Detect which cell encompasses the target text, then output its (X, Y) center coordinate. 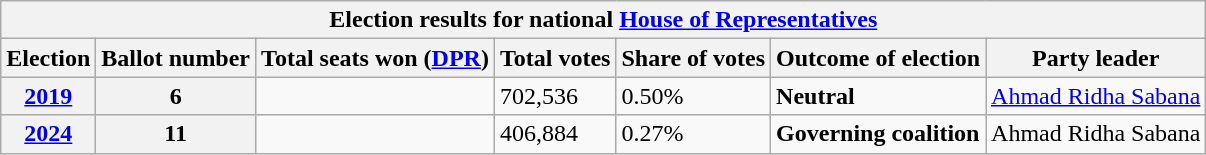
Neutral (878, 96)
Outcome of election (878, 58)
Total seats won (DPR) (376, 58)
702,536 (555, 96)
Total votes (555, 58)
0.50% (694, 96)
Election results for national House of Representatives (604, 20)
Share of votes (694, 58)
Governing coalition (878, 134)
11 (176, 134)
Ballot number (176, 58)
0.27% (694, 134)
Party leader (1096, 58)
406,884 (555, 134)
2024 (48, 134)
Election (48, 58)
2019 (48, 96)
6 (176, 96)
